Pinpoint the cell where the given text exists, returning its (x, y) midpoint coordinate. 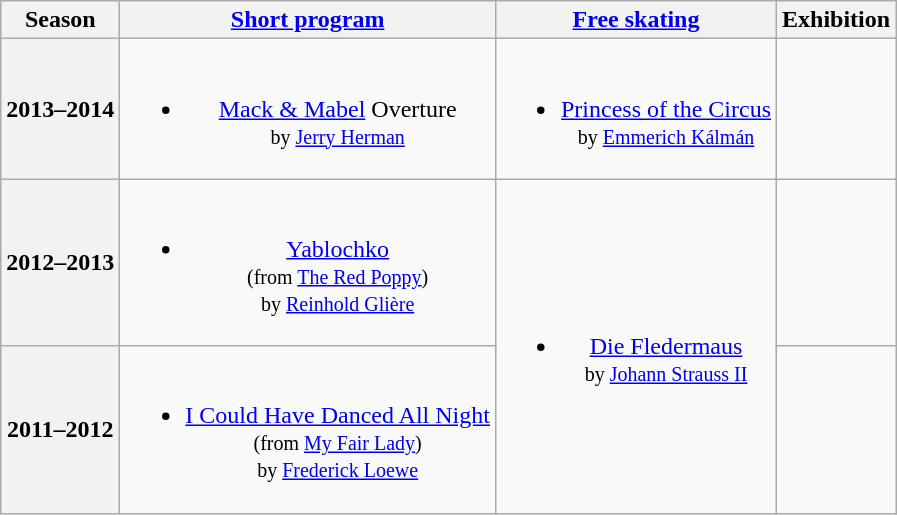
2012–2013 (60, 262)
Princess of the Circus by Emmerich Kálmán (636, 109)
Die Fledermaus by Johann Strauss II (636, 346)
Free skating (636, 20)
2011–2012 (60, 430)
Season (60, 20)
Mack & Mabel Overture by Jerry Herman (308, 109)
Short program (308, 20)
I Could Have Danced All Night (from My Fair Lady) by Frederick Loewe (308, 430)
2013–2014 (60, 109)
Yablochko (from The Red Poppy) by Reinhold Glière (308, 262)
Exhibition (836, 20)
